Determine the [X, Y] coordinate at the center of the cell enclosing the given text.  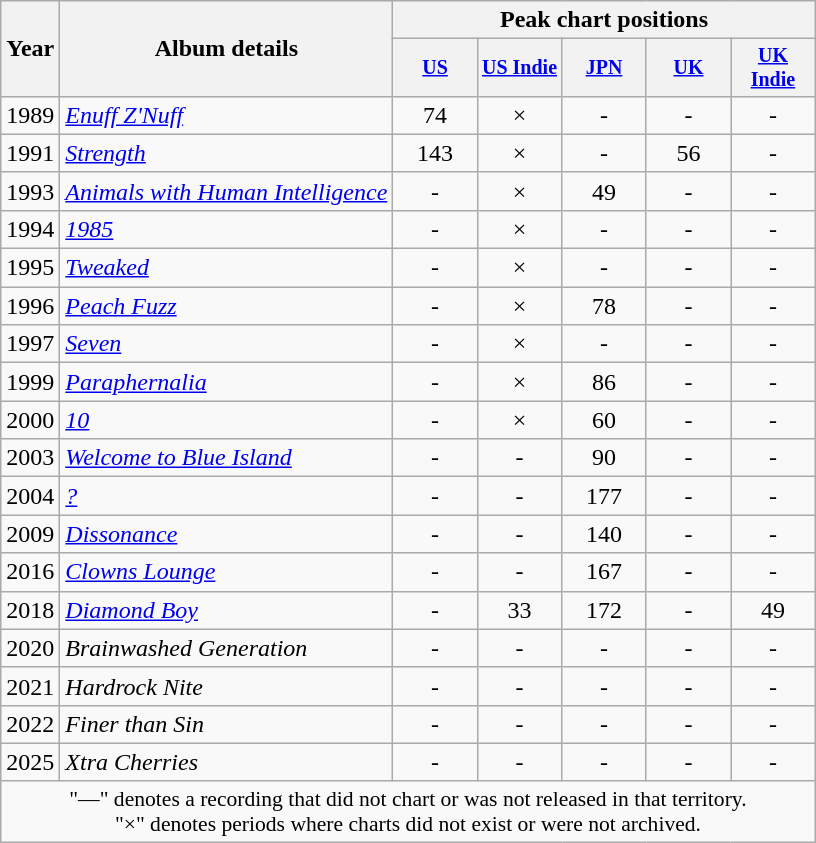
78 [604, 306]
1997 [30, 344]
2021 [30, 686]
33 [519, 610]
2020 [30, 648]
167 [604, 572]
Dissonance [226, 534]
1994 [30, 229]
Finer than Sin [226, 724]
2003 [30, 458]
UK [688, 68]
140 [604, 534]
UK Indie [773, 68]
1999 [30, 382]
US [435, 68]
2004 [30, 496]
172 [604, 610]
143 [435, 153]
177 [604, 496]
Hardrock Nite [226, 686]
Strength [226, 153]
Year [30, 49]
1989 [30, 115]
60 [604, 420]
JPN [604, 68]
1995 [30, 268]
2009 [30, 534]
56 [688, 153]
Welcome to Blue Island [226, 458]
10 [226, 420]
Xtra Cherries [226, 762]
1993 [30, 191]
Peak chart positions [604, 20]
2018 [30, 610]
Enuff Z'Nuff [226, 115]
Peach Fuzz [226, 306]
Clowns Lounge [226, 572]
86 [604, 382]
2025 [30, 762]
2016 [30, 572]
74 [435, 115]
Album details [226, 49]
Tweaked [226, 268]
? [226, 496]
US Indie [519, 68]
"—" denotes a recording that did not chart or was not released in that territory."×" denotes periods where charts did not exist or were not archived. [408, 812]
2000 [30, 420]
1996 [30, 306]
1985 [226, 229]
90 [604, 458]
Paraphernalia [226, 382]
Animals with Human Intelligence [226, 191]
2022 [30, 724]
Brainwashed Generation [226, 648]
1991 [30, 153]
Seven [226, 344]
Diamond Boy [226, 610]
